Find where the given text appears and provide that cell's center as [X, Y] coordinate. 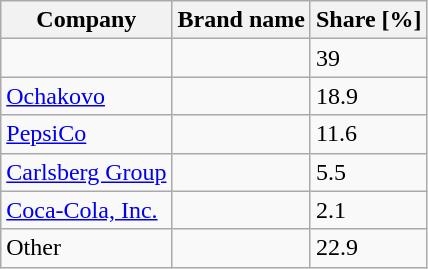
Coca-Cola, Inc. [86, 210]
18.9 [368, 96]
22.9 [368, 248]
Other [86, 248]
5.5 [368, 172]
2.1 [368, 210]
Company [86, 20]
Brand name [241, 20]
PepsiCo [86, 134]
Carlsberg Group [86, 172]
Ochakovo [86, 96]
11.6 [368, 134]
39 [368, 58]
Share [%] [368, 20]
